Search for the cell housing the specified text and yield its [X, Y] center coordinate. 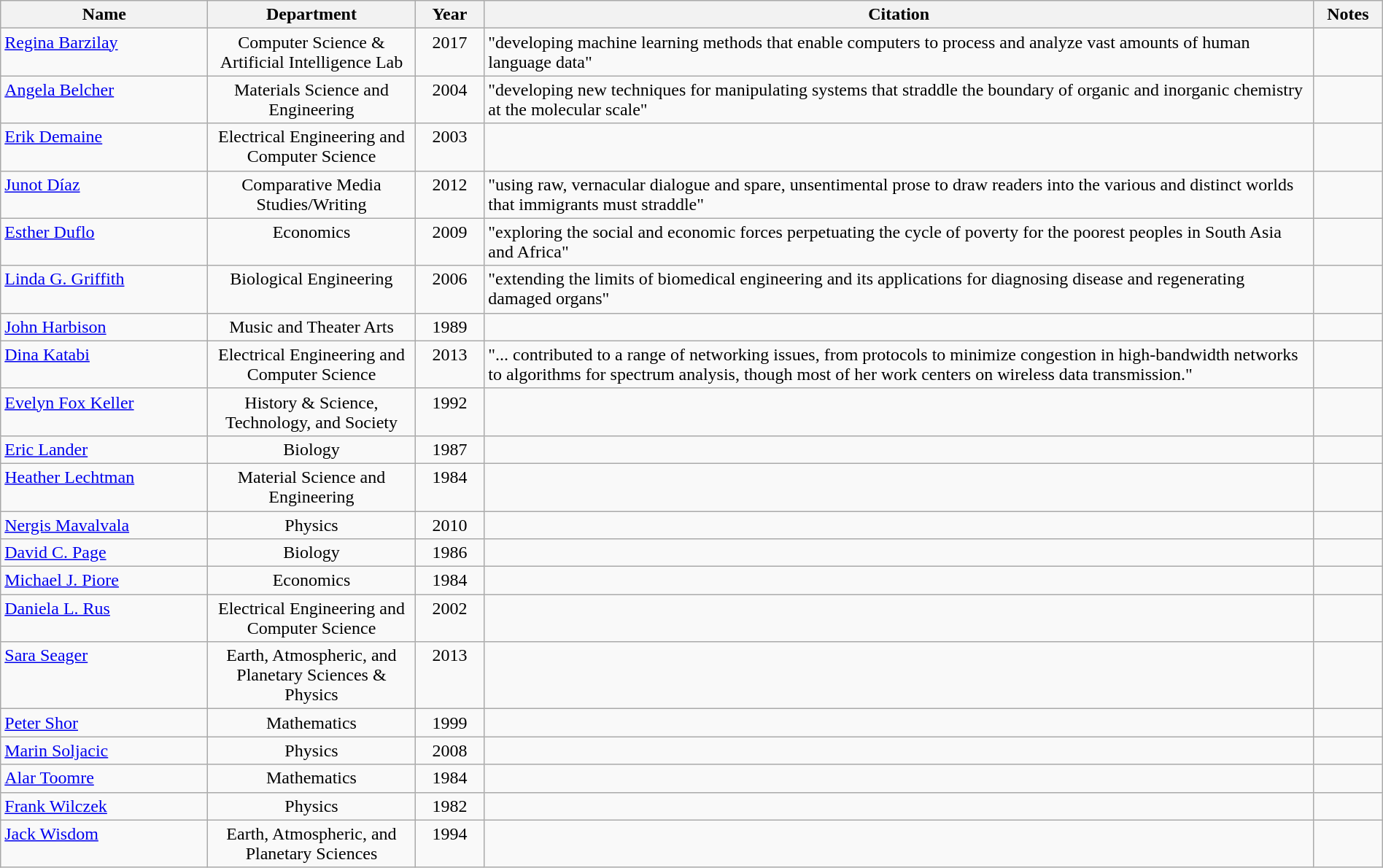
Esther Duflo [104, 242]
"developing new techniques for manipulating systems that straddle the boundary of organic and inorganic chemistry at the molecular scale" [899, 99]
2002 [449, 619]
Year [449, 15]
2009 [449, 242]
Material Science and Engineering [311, 487]
Name [104, 15]
Comparative Media Studies/Writing [311, 194]
History & Science, Technology, and Society [311, 411]
Erik Demaine [104, 147]
Music and Theater Arts [311, 327]
Linda G. Griffith [104, 289]
Biological Engineering [311, 289]
2012 [449, 194]
Frank Wilczek [104, 806]
Dina Katabi [104, 365]
Earth, Atmospheric, and Planetary Sciences [311, 843]
Jack Wisdom [104, 843]
"developing machine learning methods that enable computers to process and analyze vast amounts of human language data" [899, 53]
1989 [449, 327]
Citation [899, 15]
Marin Soljacic [104, 751]
Eric Lander [104, 449]
Materials Science and Engineering [311, 99]
Earth, Atmospheric, and Planetary Sciences & Physics [311, 675]
2010 [449, 524]
Evelyn Fox Keller [104, 411]
Daniela L. Rus [104, 619]
Junot Díaz [104, 194]
Notes [1348, 15]
Sara Seager [104, 675]
2004 [449, 99]
2003 [449, 147]
"exploring the social and economic forces perpetuating the cycle of poverty for the poorest peoples in South Asia and Africa" [899, 242]
1982 [449, 806]
"using raw, vernacular dialogue and spare, unsentimental prose to draw readers into the various and distinct worlds that immigrants must straddle" [899, 194]
Regina Barzilay [104, 53]
David C. Page [104, 553]
Nergis Mavalvala [104, 524]
Alar Toomre [104, 778]
2017 [449, 53]
1987 [449, 449]
John Harbison [104, 327]
"extending the limits of biomedical engineering and its applications for diagnosing disease and regenerating damaged organs" [899, 289]
2006 [449, 289]
1986 [449, 553]
1999 [449, 723]
Department [311, 15]
Angela Belcher [104, 99]
Peter Shor [104, 723]
Michael J. Piore [104, 581]
Computer Science & Artificial Intelligence Lab [311, 53]
1994 [449, 843]
1992 [449, 411]
Heather Lechtman [104, 487]
2008 [449, 751]
